Search for the cell housing the specified text and yield its [X, Y] center coordinate. 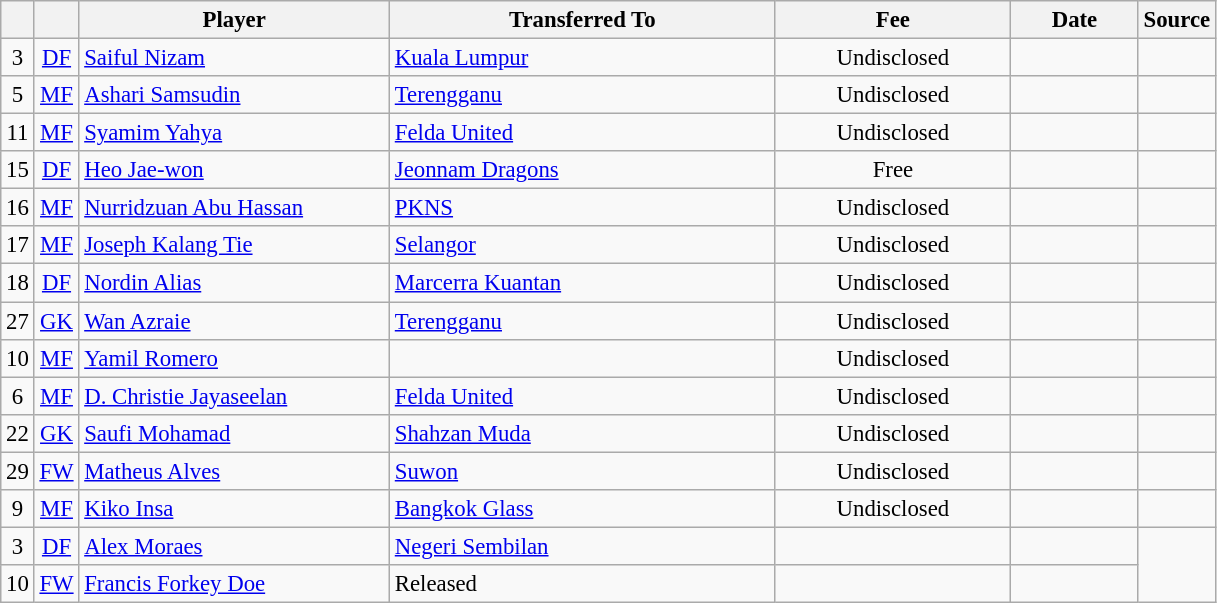
17 [18, 245]
Fee [893, 20]
16 [18, 208]
PKNS [582, 208]
Ashari Samsudin [234, 95]
Matheus Alves [234, 471]
22 [18, 433]
15 [18, 170]
Kiko Insa [234, 509]
Free [893, 170]
Nurridzuan Abu Hassan [234, 208]
Source [1176, 20]
18 [18, 283]
29 [18, 471]
Released [582, 584]
Saiful Nizam [234, 58]
9 [18, 509]
Alex Moraes [234, 546]
6 [18, 396]
5 [18, 95]
Date [1075, 20]
Marcerra Kuantan [582, 283]
Selangor [582, 245]
Heo Jae-won [234, 170]
27 [18, 321]
Wan Azraie [234, 321]
Shahzan Muda [582, 433]
Suwon [582, 471]
Bangkok Glass [582, 509]
Negeri Sembilan [582, 546]
11 [18, 133]
Francis Forkey Doe [234, 584]
Saufi Mohamad [234, 433]
D. Christie Jayaseelan [234, 396]
Player [234, 20]
Nordin Alias [234, 283]
Kuala Lumpur [582, 58]
Syamim Yahya [234, 133]
Transferred To [582, 20]
Joseph Kalang Tie [234, 245]
Jeonnam Dragons [582, 170]
Yamil Romero [234, 358]
